Return [X, Y] of the center of cell containing provided text 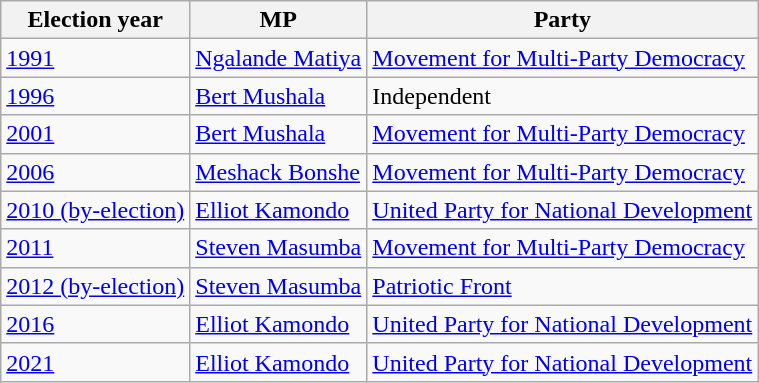
1991 [96, 58]
2016 [96, 324]
Meshack Bonshe [278, 172]
Ngalande Matiya [278, 58]
2006 [96, 172]
2012 (by-election) [96, 286]
2010 (by-election) [96, 210]
2001 [96, 134]
Election year [96, 20]
2021 [96, 362]
2011 [96, 248]
Independent [562, 96]
Patriotic Front [562, 286]
MP [278, 20]
1996 [96, 96]
Party [562, 20]
